Output the (x, y) coordinate of the center of the cell containing the given text.  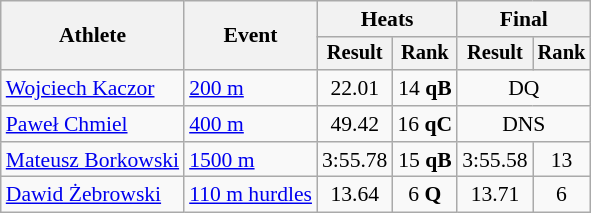
400 m (250, 124)
DQ (524, 88)
49.42 (354, 124)
Paweł Chmiel (92, 124)
13.64 (354, 195)
15 qB (424, 160)
Dawid Żebrowski (92, 195)
200 m (250, 88)
Event (250, 36)
DNS (524, 124)
3:55.58 (494, 160)
16 qC (424, 124)
22.01 (354, 88)
6 (562, 195)
Heats (387, 19)
14 qB (424, 88)
13 (562, 160)
Final (524, 19)
110 m hurdles (250, 195)
Athlete (92, 36)
3:55.78 (354, 160)
Mateusz Borkowski (92, 160)
1500 m (250, 160)
Wojciech Kaczor (92, 88)
6 Q (424, 195)
13.71 (494, 195)
